Determine the (X, Y) coordinate at the center of the cell enclosing the given text.  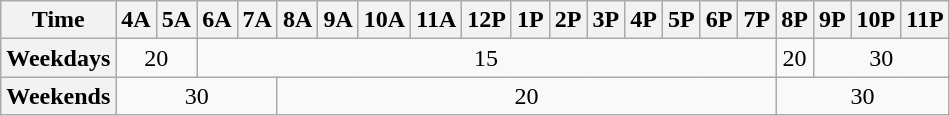
8A (297, 20)
Weekends (58, 96)
9P (832, 20)
10A (384, 20)
9A (338, 20)
Time (58, 20)
10P (876, 20)
Weekdays (58, 58)
5P (681, 20)
12P (487, 20)
7P (757, 20)
2P (568, 20)
7A (257, 20)
5A (176, 20)
1P (530, 20)
3P (606, 20)
6A (217, 20)
15 (486, 58)
11A (436, 20)
4P (644, 20)
6P (719, 20)
8P (795, 20)
4A (136, 20)
11P (925, 20)
